Search for the cell housing the specified text and yield its (x, y) center coordinate. 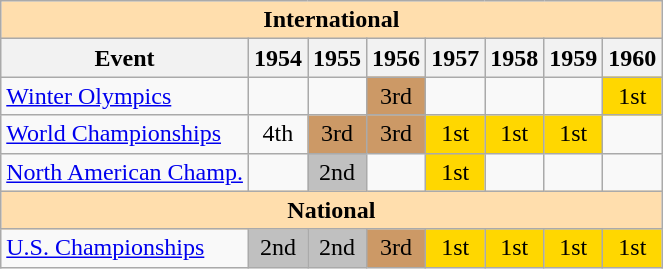
1960 (632, 58)
North American Champ. (125, 172)
4th (278, 134)
1955 (338, 58)
National (332, 210)
Event (125, 58)
1958 (514, 58)
World Championships (125, 134)
International (332, 20)
1956 (396, 58)
1954 (278, 58)
1957 (456, 58)
U.S. Championships (125, 248)
Winter Olympics (125, 96)
1959 (574, 58)
